Locate the cell with the specified text and output its [X, Y] center coordinate. 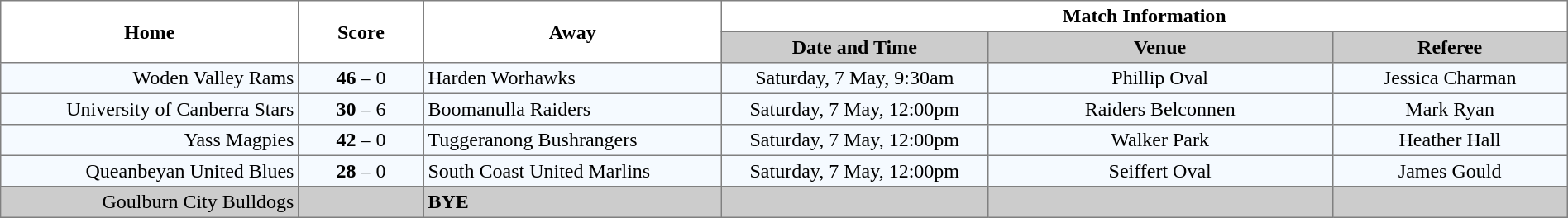
James Gould [1450, 171]
Venue [1159, 47]
Woden Valley Rams [150, 78]
South Coast United Marlins [572, 171]
Walker Park [1159, 140]
Raiders Belconnen [1159, 109]
Date and Time [854, 47]
University of Canberra Stars [150, 109]
Harden Worhawks [572, 78]
Mark Ryan [1450, 109]
Score [361, 31]
42 – 0 [361, 140]
30 – 6 [361, 109]
Seiffert Oval [1159, 171]
Saturday, 7 May, 9:30am [854, 78]
46 – 0 [361, 78]
Yass Magpies [150, 140]
Tuggeranong Bushrangers [572, 140]
Queanbeyan United Blues [150, 171]
Goulburn City Bulldogs [150, 202]
Jessica Charman [1450, 78]
Away [572, 31]
Referee [1450, 47]
BYE [572, 202]
Match Information [1145, 17]
Heather Hall [1450, 140]
28 – 0 [361, 171]
Phillip Oval [1159, 78]
Home [150, 31]
Boomanulla Raiders [572, 109]
